Capture the cell that displays the provided text and extract its (x, y) central coordinate. 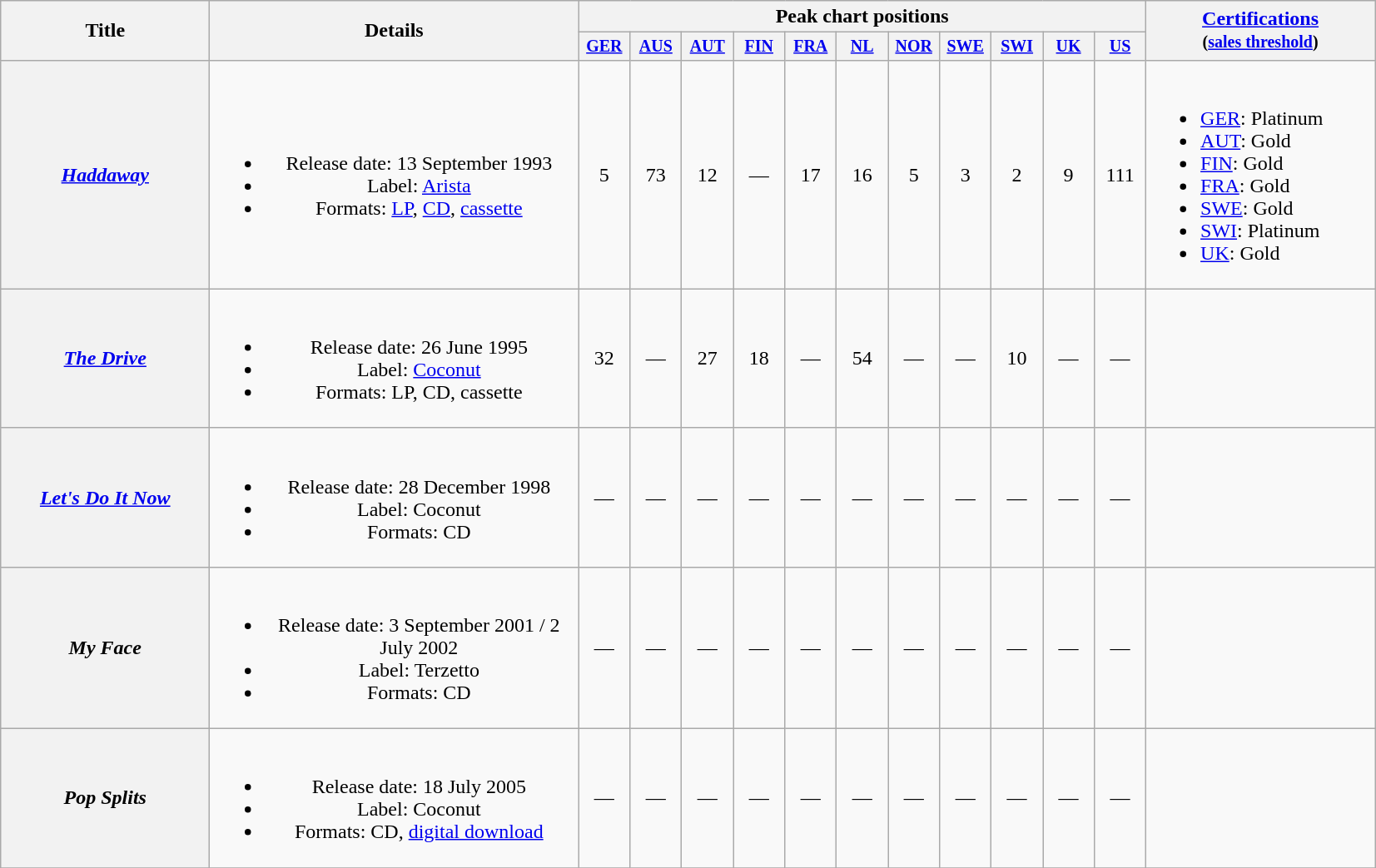
Release date: 28 December 1998Label: CoconutFormats: CD (395, 498)
Let's Do It Now (105, 498)
GER (604, 47)
NOR (914, 47)
US (1120, 47)
9 (1069, 175)
Details (395, 31)
18 (759, 358)
GER: PlatinumAUT: GoldFIN: GoldFRA: GoldSWE: GoldSWI: PlatinumUK: Gold (1260, 175)
Peak chart positions (862, 17)
SWE (966, 47)
32 (604, 358)
73 (656, 175)
Certifications(sales threshold) (1260, 31)
AUT (708, 47)
The Drive (105, 358)
Title (105, 31)
Release date: 3 September 2001 / 2 July 2002Label: TerzettoFormats: CD (395, 647)
Haddaway (105, 175)
3 (966, 175)
111 (1120, 175)
Release date: 18 July 2005Label: CoconutFormats: CD, digital download (395, 799)
Release date: 26 June 1995Label: CoconutFormats: LP, CD, cassette (395, 358)
54 (862, 358)
2 (1017, 175)
FIN (759, 47)
SWI (1017, 47)
Pop Splits (105, 799)
12 (708, 175)
UK (1069, 47)
27 (708, 358)
FRA (811, 47)
16 (862, 175)
Release date: 13 September 1993Label: AristaFormats: LP, CD, cassette (395, 175)
NL (862, 47)
My Face (105, 647)
AUS (656, 47)
17 (811, 175)
10 (1017, 358)
